Capture the cell that displays the provided text and extract its [X, Y] central coordinate. 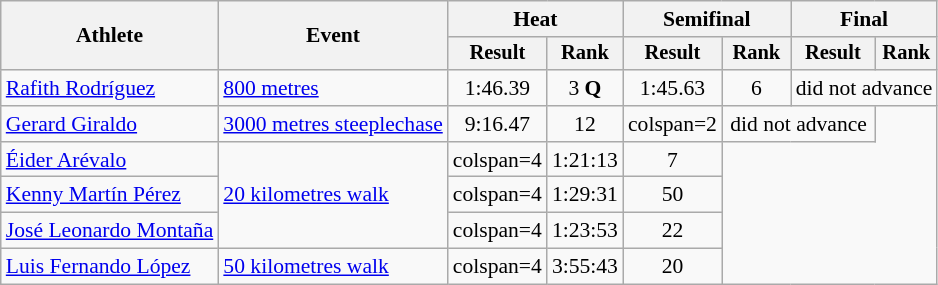
1:46.39 [498, 88]
Semifinal [707, 19]
Luis Fernando López [110, 267]
Gerard Giraldo [110, 124]
Kenny Martín Pérez [110, 195]
Éider Arévalo [110, 160]
Heat [536, 19]
3000 metres steeplechase [333, 124]
José Leonardo Montaña [110, 231]
50 kilometres walk [333, 267]
50 [672, 195]
Athlete [110, 36]
3 Q [585, 88]
7 [672, 160]
6 [756, 88]
Rafith Rodríguez [110, 88]
1:23:53 [585, 231]
1:29:31 [585, 195]
3:55:43 [585, 267]
1:45.63 [672, 88]
22 [672, 231]
12 [585, 124]
9:16.47 [498, 124]
colspan=2 [672, 124]
1:21:13 [585, 160]
20 kilometres walk [333, 196]
Event [333, 36]
20 [672, 267]
800 metres [333, 88]
Final [864, 19]
